From the cell containing the given text, extract its center point as (X, Y) coordinate. 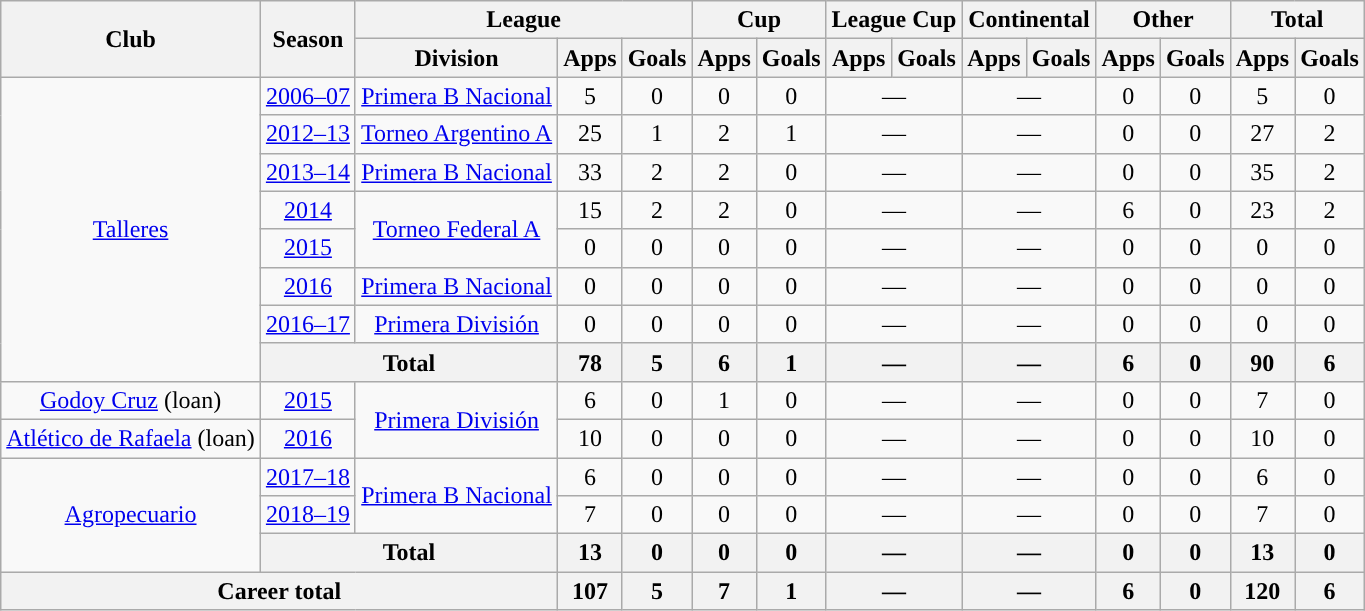
Season (308, 39)
Torneo Argentino A (456, 134)
2006–07 (308, 96)
33 (590, 172)
23 (1262, 210)
Continental (1029, 20)
2016–17 (308, 324)
League Cup (894, 20)
25 (590, 134)
League (523, 20)
2017–18 (308, 477)
Agropecuario (131, 515)
Other (1163, 20)
Atlético de Rafaela (loan) (131, 438)
90 (1262, 362)
Club (131, 39)
120 (1262, 591)
Career total (280, 591)
2014 (308, 210)
35 (1262, 172)
2013–14 (308, 172)
Division (456, 58)
Talleres (131, 229)
15 (590, 210)
Torneo Federal A (456, 229)
2012–13 (308, 134)
107 (590, 591)
Cup (759, 20)
27 (1262, 134)
78 (590, 362)
Godoy Cruz (loan) (131, 400)
2018–19 (308, 515)
